Identify which cell holds the provided text, then report its [X, Y] central coordinate. 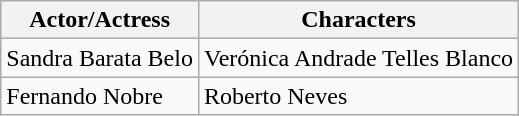
Verónica Andrade Telles Blanco [358, 58]
Characters [358, 20]
Actor/Actress [100, 20]
Sandra Barata Belo [100, 58]
Fernando Nobre [100, 96]
Roberto Neves [358, 96]
